Identify which cell holds the provided text, then report its [X, Y] central coordinate. 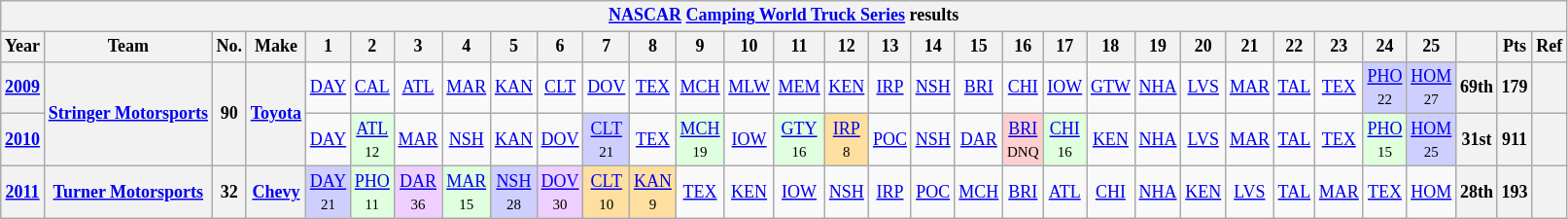
Ref [1550, 47]
15 [979, 47]
DAY21 [328, 192]
GTY16 [799, 140]
NASCAR Camping World Truck Series results [784, 16]
CLT21 [607, 140]
HOM27 [1431, 88]
HOM25 [1431, 140]
Team [128, 47]
DAR36 [418, 192]
8 [653, 47]
MEM [799, 88]
20 [1203, 47]
PHO11 [371, 192]
PHO15 [1384, 140]
28th [1478, 192]
MCH19 [700, 140]
193 [1515, 192]
Turner Motorsports [128, 192]
11 [799, 47]
7 [607, 47]
2009 [23, 88]
19 [1158, 47]
5 [514, 47]
CAL [371, 88]
16 [1023, 47]
DAR [979, 140]
90 [229, 113]
3 [418, 47]
MAR15 [467, 192]
4 [467, 47]
22 [1294, 47]
10 [749, 47]
31st [1478, 140]
17 [1065, 47]
CLT [560, 88]
18 [1111, 47]
CLT10 [607, 192]
MLW [749, 88]
2 [371, 47]
12 [847, 47]
23 [1339, 47]
25 [1431, 47]
Pts [1515, 47]
Stringer Motorsports [128, 113]
32 [229, 192]
Chevy [276, 192]
ATL12 [371, 140]
14 [933, 47]
BRIDNQ [1023, 140]
Make [276, 47]
Year [23, 47]
9 [700, 47]
13 [890, 47]
CHI16 [1065, 140]
PHO22 [1384, 88]
KAN9 [653, 192]
IRP8 [847, 140]
Toyota [276, 113]
69th [1478, 88]
179 [1515, 88]
24 [1384, 47]
GTW [1111, 88]
21 [1250, 47]
6 [560, 47]
DOV30 [560, 192]
No. [229, 47]
911 [1515, 140]
2011 [23, 192]
2010 [23, 140]
1 [328, 47]
NSH28 [514, 192]
HOM [1431, 192]
